Extract the (x, y) coordinate from the center of the cell holding the provided text.  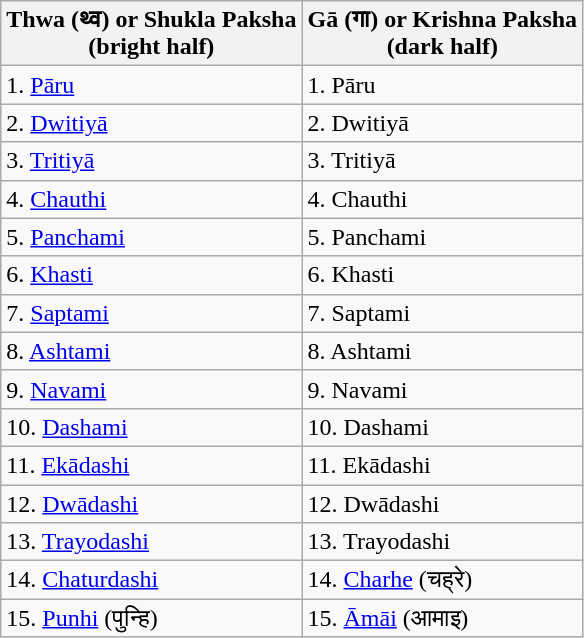
15. Āmāi (आमाइ) (442, 618)
15. Punhi (पुन्हि) (152, 618)
Thwa (थ्व) or Shukla Paksha(bright half) (152, 34)
14. Charhe (चह्रे) (442, 580)
14. Chaturdashi (152, 580)
Gā (गा) or Krishna Paksha(dark half) (442, 34)
